Scan for the cell matching the given text and deliver its (X, Y) coordinate at center. 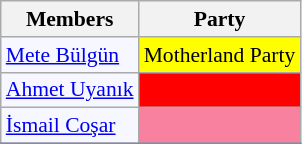
Motherland Party (220, 55)
Members (70, 19)
Party (220, 19)
Mete Bülgün (70, 55)
İsmail Coşar (70, 126)
Ahmet Uyanık (70, 90)
